From the cell containing the given text, extract its center point as (x, y) coordinate. 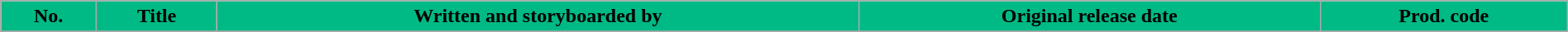
Title (156, 16)
No. (49, 16)
Prod. code (1444, 16)
Original release date (1089, 16)
Written and storyboarded by (538, 16)
